For the text-containing cell, return its midpoint in (x, y) coordinate format. 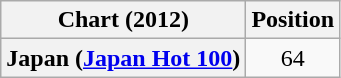
64 (293, 58)
Position (293, 20)
Japan (Japan Hot 100) (124, 58)
Chart (2012) (124, 20)
